Find where the given text appears and provide that cell's center as (x, y) coordinate. 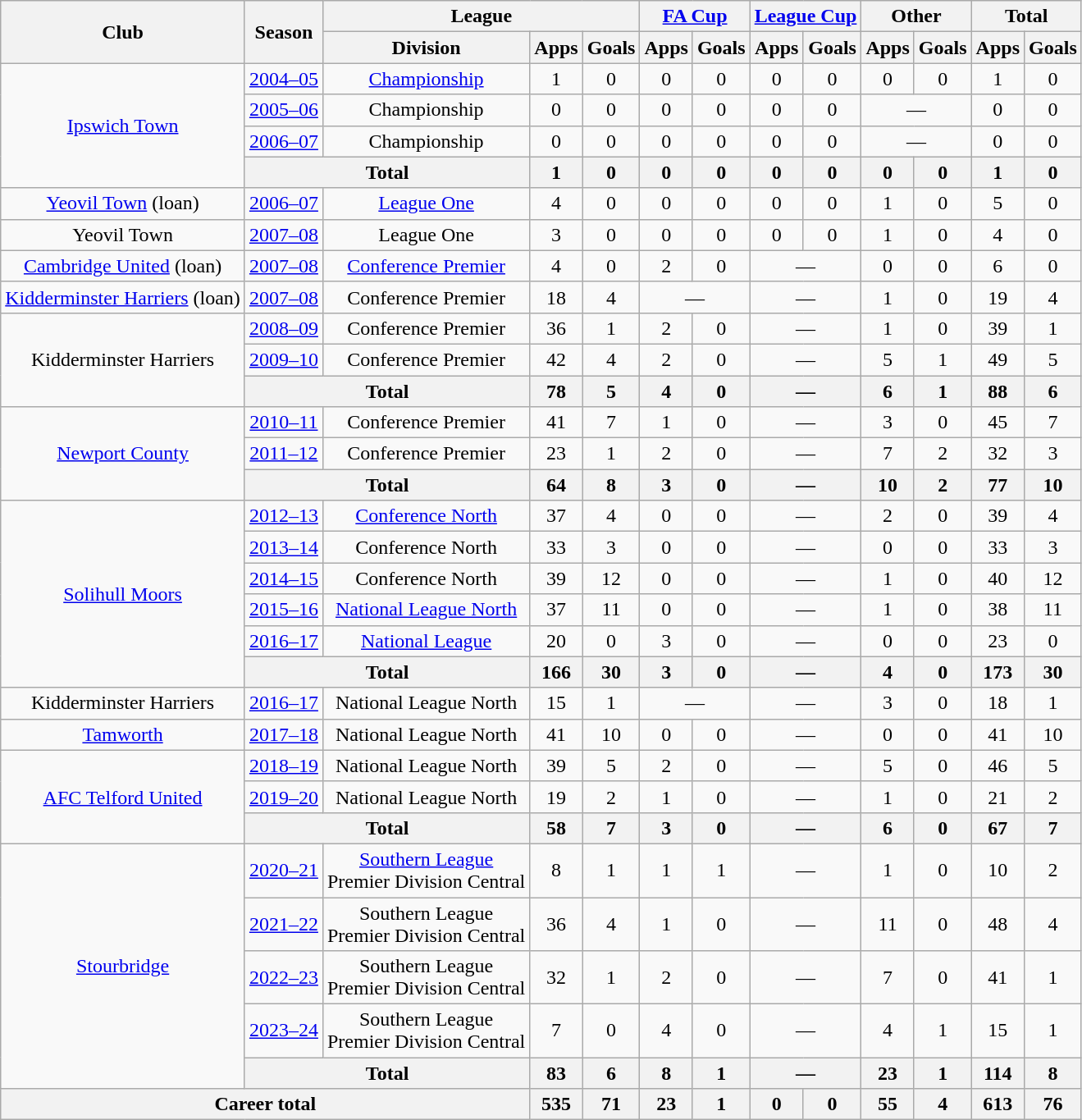
535 (556, 1104)
21 (998, 797)
Division (426, 48)
2015–16 (284, 610)
88 (998, 391)
64 (556, 485)
Other (916, 16)
20 (556, 641)
55 (888, 1104)
83 (556, 1073)
2010–11 (284, 423)
2023–24 (284, 1031)
Stourbridge (123, 966)
Tamworth (123, 734)
2019–20 (284, 797)
613 (998, 1104)
2008–09 (284, 328)
58 (556, 828)
League Cup (806, 16)
42 (556, 359)
173 (998, 672)
2012–13 (284, 516)
2018–19 (284, 766)
166 (556, 672)
71 (611, 1104)
77 (998, 485)
48 (998, 924)
Career total (266, 1104)
Season (284, 32)
Solihull Moors (123, 594)
Yeovil Town (123, 235)
38 (998, 610)
Ipswich Town (123, 126)
Club (123, 32)
2004–05 (284, 79)
46 (998, 766)
2021–22 (284, 924)
49 (998, 359)
2020–21 (284, 870)
Kidderminster Harriers (loan) (123, 297)
45 (998, 423)
78 (556, 391)
67 (998, 828)
2017–18 (284, 734)
2022–23 (284, 978)
Yeovil Town (loan) (123, 203)
League (481, 16)
Cambridge United (loan) (123, 266)
Newport County (123, 454)
2011–12 (284, 454)
2014–15 (284, 578)
114 (998, 1073)
FA Cup (695, 16)
National League (426, 641)
76 (1053, 1104)
2013–14 (284, 547)
AFC Telford United (123, 797)
2005–06 (284, 110)
40 (998, 578)
2009–10 (284, 359)
